Find where the given text appears and provide that cell's center as [X, Y] coordinate. 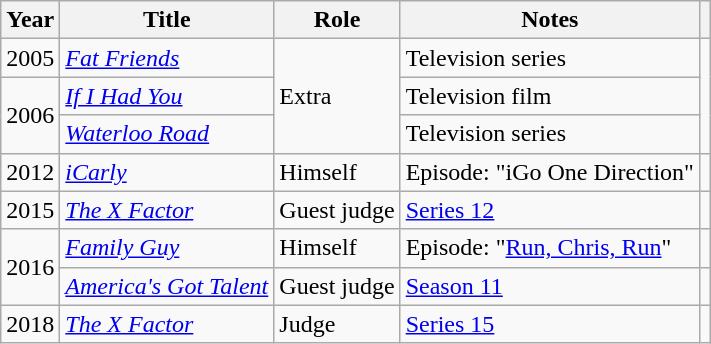
Season 11 [550, 286]
Judge [337, 324]
Title [167, 20]
Waterloo Road [167, 134]
Fat Friends [167, 58]
Series 12 [550, 210]
Episode: "Run, Chris, Run" [550, 248]
2016 [30, 267]
America's Got Talent [167, 286]
iCarly [167, 172]
2015 [30, 210]
2005 [30, 58]
If I Had You [167, 96]
2006 [30, 115]
Series 15 [550, 324]
Role [337, 20]
Year [30, 20]
2018 [30, 324]
Family Guy [167, 248]
Notes [550, 20]
Extra [337, 96]
Television film [550, 96]
Episode: "iGo One Direction" [550, 172]
2012 [30, 172]
